Detect which cell encompasses the target text, then output its [x, y] center coordinate. 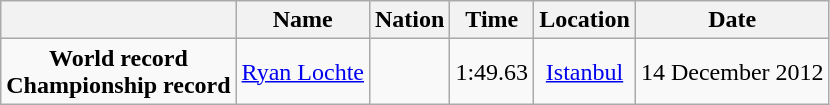
Location [585, 20]
World recordChampionship record [118, 72]
Istanbul [585, 72]
Ryan Lochte [302, 72]
Date [732, 20]
1:49.63 [492, 72]
Name [302, 20]
Nation [409, 20]
14 December 2012 [732, 72]
Time [492, 20]
